Return [x, y] of the center of cell containing provided text 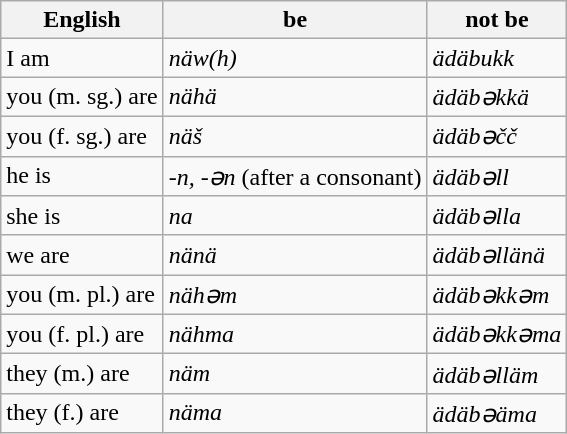
nänä [295, 255]
näš [295, 136]
ädäbəlläm [497, 374]
you (f. pl.) are [82, 334]
nähəm [295, 295]
you (m. sg.) are [82, 97]
he is [82, 176]
ädäbukk [497, 58]
ädäbəlla [497, 216]
ädäbəčč [497, 136]
nähä [295, 97]
ädäbəllänä [497, 255]
be [295, 20]
näw(h) [295, 58]
you (f. sg.) are [82, 136]
näma [295, 413]
we are [82, 255]
ädäbəll [497, 176]
-n, -ən (after a consonant) [295, 176]
they (f.) are [82, 413]
you (m. pl.) are [82, 295]
na [295, 216]
näm [295, 374]
she is [82, 216]
I am [82, 58]
English [82, 20]
not be [497, 20]
ädäbəkkəma [497, 334]
they (m.) are [82, 374]
nähma [295, 334]
ädäbəkkəm [497, 295]
ädäbəäma [497, 413]
ädäbəkkä [497, 97]
